For the text-containing cell, return its midpoint in (X, Y) coordinate format. 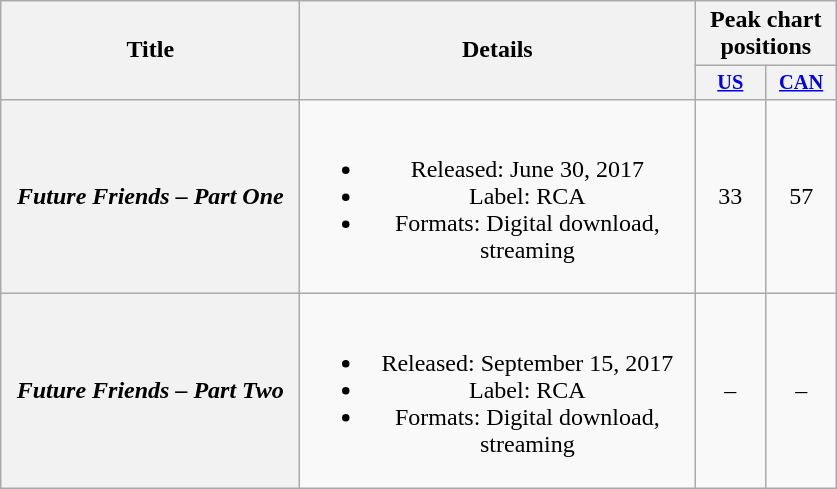
Future Friends – Part One (150, 196)
Released: June 30, 2017Label: RCAFormats: Digital download, streaming (498, 196)
57 (802, 196)
33 (730, 196)
CAN (802, 83)
US (730, 83)
Future Friends – Part Two (150, 391)
Released: September 15, 2017Label: RCAFormats: Digital download, streaming (498, 391)
Peak chart positions (766, 34)
Details (498, 50)
Title (150, 50)
